Identify which cell holds the provided text, then report its [X, Y] central coordinate. 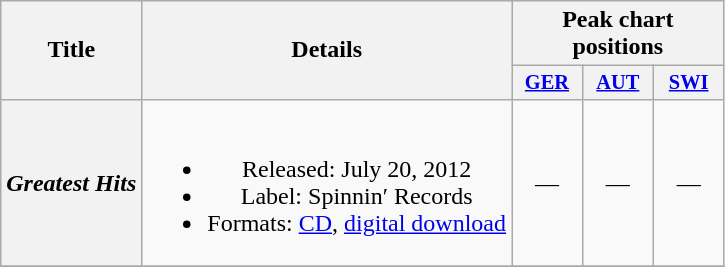
Released: July 20, 2012Label: Spinnin′ RecordsFormats: CD, digital download [327, 182]
Peak chart positions [618, 34]
Title [72, 50]
Greatest Hits [72, 182]
AUT [618, 83]
SWI [688, 83]
Details [327, 50]
GER [548, 83]
